Return [x, y] of the center of cell containing provided text 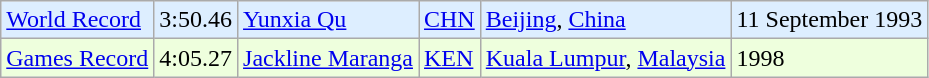
4:05.27 [196, 58]
KEN [449, 58]
1998 [830, 58]
3:50.46 [196, 20]
11 September 1993 [830, 20]
Kuala Lumpur, Malaysia [606, 58]
World Record [78, 20]
Jackline Maranga [328, 58]
Yunxia Qu [328, 20]
Games Record [78, 58]
CHN [449, 20]
Beijing, China [606, 20]
